For the text-containing cell, return its midpoint in (X, Y) coordinate format. 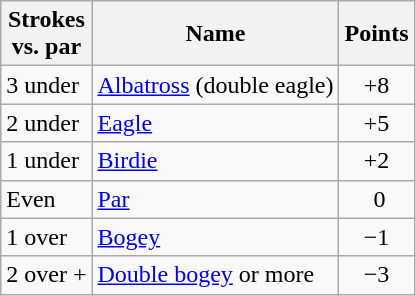
Eagle (216, 123)
Points (376, 34)
Name (216, 34)
2 over + (46, 275)
Birdie (216, 161)
1 under (46, 161)
Albatross (double eagle) (216, 85)
+8 (376, 85)
+5 (376, 123)
2 under (46, 123)
Bogey (216, 237)
Par (216, 199)
Strokesvs. par (46, 34)
+2 (376, 161)
−3 (376, 275)
−1 (376, 237)
Double bogey or more (216, 275)
0 (376, 199)
Even (46, 199)
1 over (46, 237)
3 under (46, 85)
